Detect which cell encompasses the target text, then output its [x, y] center coordinate. 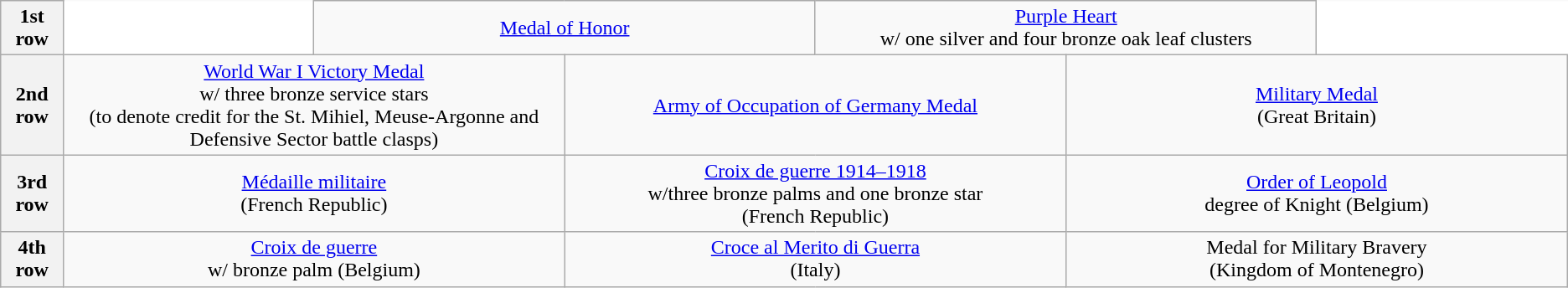
World War I Victory Medal w/ three bronze service stars (to denote credit for the St. Mihiel, Meuse-Argonne and Defensive Sector battle clasps) [315, 105]
Military Medal (Great Britain) [1317, 105]
Purple Heart w/ one silver and four bronze oak leaf clusters [1065, 28]
1st row [32, 28]
2nd row [32, 105]
4th row [32, 260]
Croix de guerre w/ bronze palm (Belgium) [315, 260]
Croce al Merito di Guerra (Italy) [816, 260]
Army of Occupation of Germany Medal [816, 105]
Medal for Military Bravery (Kingdom of Montenegro) [1317, 260]
Medal of Honor [565, 28]
Croix de guerre 1914–1918 w/three bronze palms and one bronze star (French Republic) [816, 193]
3rd row [32, 193]
Order of Leopold degree of Knight (Belgium) [1317, 193]
Médaille militaire (French Republic) [315, 193]
